For the text-containing cell, return its midpoint in [x, y] coordinate format. 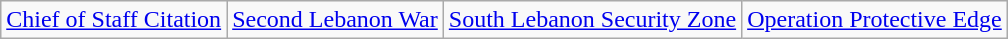
Chief of Staff Citation [114, 20]
Second Lebanon War [336, 20]
Operation Protective Edge [875, 20]
South Lebanon Security Zone [592, 20]
